Scan for the cell matching the given text and deliver its [X, Y] coordinate at center. 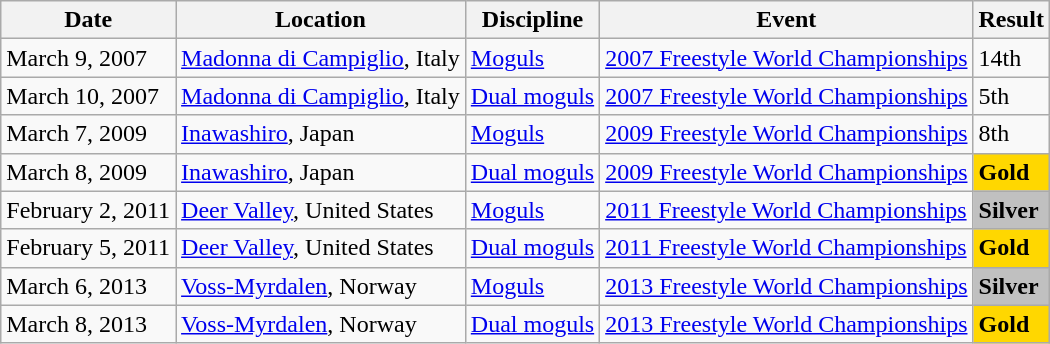
8th [1011, 134]
February 2, 2011 [88, 210]
February 5, 2011 [88, 248]
14th [1011, 58]
March 10, 2007 [88, 96]
Discipline [532, 20]
March 6, 2013 [88, 286]
Location [321, 20]
5th [1011, 96]
March 8, 2009 [88, 172]
Date [88, 20]
Event [786, 20]
March 9, 2007 [88, 58]
Result [1011, 20]
March 8, 2013 [88, 324]
March 7, 2009 [88, 134]
